Capture the cell that displays the provided text and extract its [x, y] central coordinate. 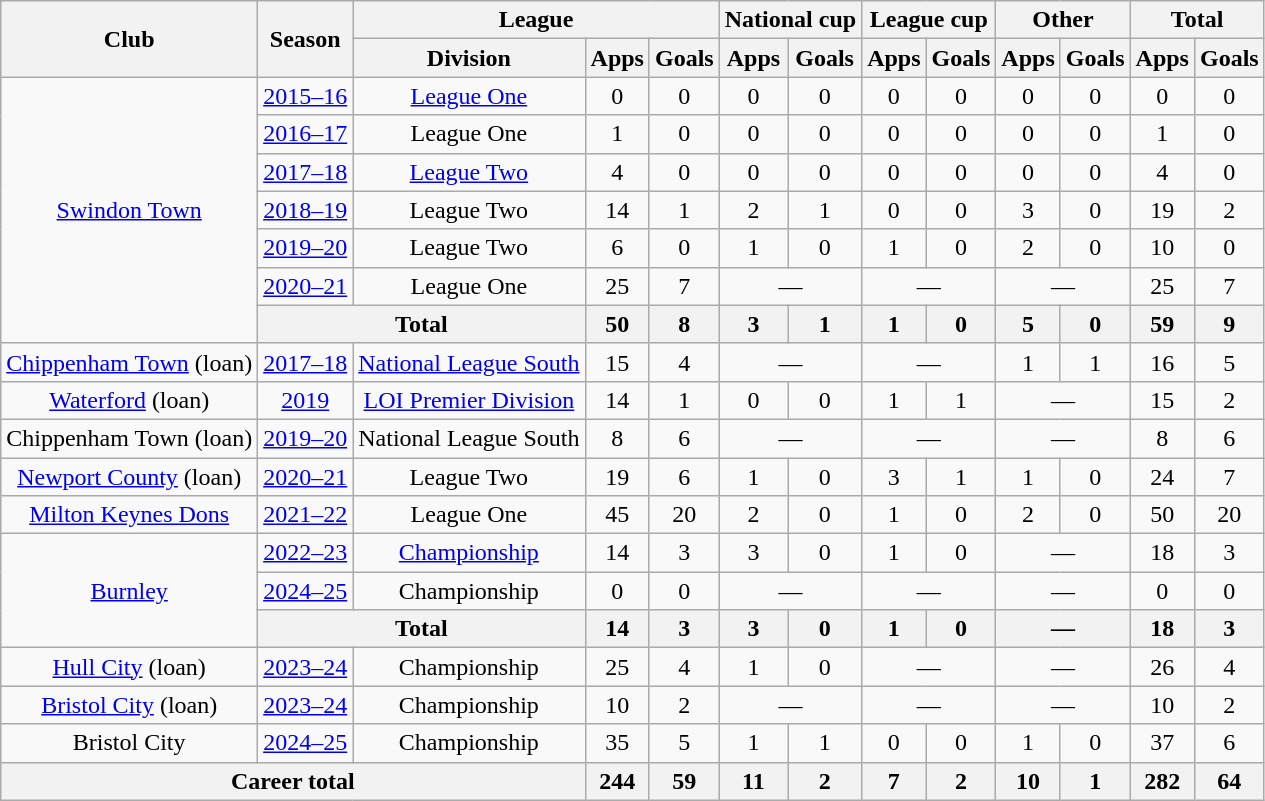
Milton Keynes Dons [130, 515]
Bristol City (loan) [130, 705]
National cup [790, 20]
Hull City (loan) [130, 667]
League [536, 20]
24 [1162, 477]
LOI Premier Division [469, 400]
Burnley [130, 591]
244 [617, 781]
League cup [929, 20]
37 [1162, 743]
Club [130, 39]
Swindon Town [130, 210]
Other [1063, 20]
45 [617, 515]
Career total [293, 781]
2018–19 [306, 210]
16 [1162, 362]
282 [1162, 781]
Waterford (loan) [130, 400]
Newport County (loan) [130, 477]
2022–23 [306, 553]
11 [753, 781]
Division [469, 58]
Bristol City [130, 743]
9 [1229, 324]
2021–22 [306, 515]
2016–17 [306, 134]
2019 [306, 400]
Season [306, 39]
2015–16 [306, 96]
64 [1229, 781]
26 [1162, 667]
35 [617, 743]
